Output the (X, Y) coordinate of the center of the cell containing the given text.  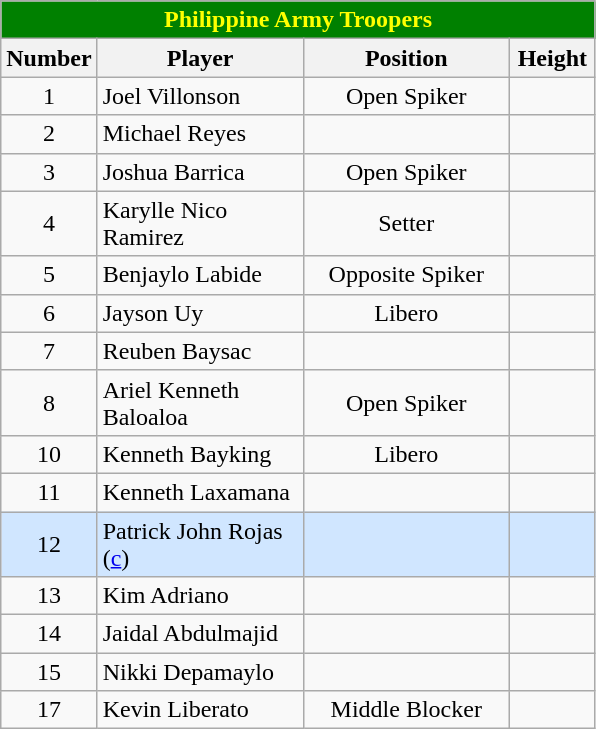
2 (49, 134)
Nikki Depamaylo (200, 672)
1 (49, 96)
12 (49, 544)
15 (49, 672)
Ariel Kenneth Baloaloa (200, 402)
11 (49, 492)
4 (49, 224)
Reuben Baysac (200, 351)
Height (552, 58)
Middle Blocker (406, 710)
Setter (406, 224)
5 (49, 275)
6 (49, 313)
Philippine Army Troopers (298, 20)
Kenneth Bayking (200, 454)
Patrick John Rojas (c) (200, 544)
Kenneth Laxamana (200, 492)
Kevin Liberato (200, 710)
8 (49, 402)
Jaidal Abdulmajid (200, 634)
Karylle Nico Ramirez (200, 224)
10 (49, 454)
7 (49, 351)
Joel Villonson (200, 96)
Michael Reyes (200, 134)
Jayson Uy (200, 313)
Position (406, 58)
17 (49, 710)
Number (49, 58)
Opposite Spiker (406, 275)
Player (200, 58)
Kim Adriano (200, 596)
Joshua Barrica (200, 172)
13 (49, 596)
3 (49, 172)
14 (49, 634)
Benjaylo Labide (200, 275)
